Search for the cell housing the specified text and yield its [x, y] center coordinate. 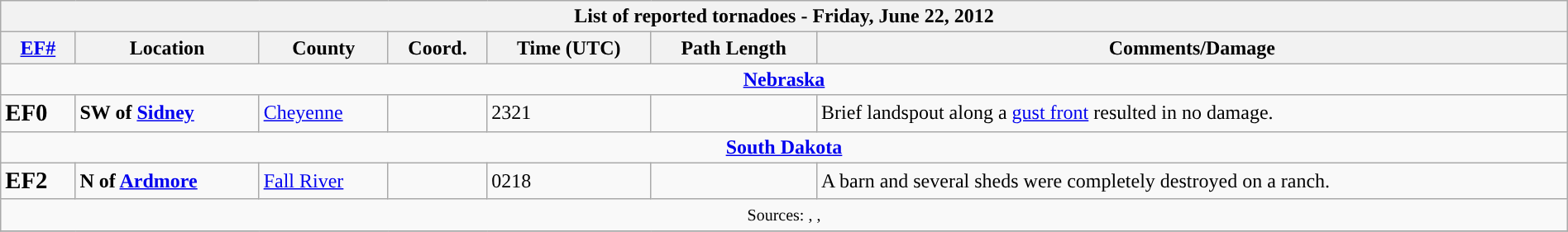
List of reported tornadoes - Friday, June 22, 2012 [784, 17]
Brief landspout along a gust front resulted in no damage. [1192, 113]
County [323, 48]
Time (UTC) [569, 48]
EF0 [38, 113]
Nebraska [784, 79]
SW of Sidney [167, 113]
A barn and several sheds were completely destroyed on a ranch. [1192, 181]
N of Ardmore [167, 181]
Path Length [734, 48]
EF# [38, 48]
Sources: , , [784, 215]
Comments/Damage [1192, 48]
EF2 [38, 181]
0218 [569, 181]
Coord. [437, 48]
Cheyenne [323, 113]
South Dakota [784, 147]
Location [167, 48]
Fall River [323, 181]
2321 [569, 113]
